Extract the [x, y] coordinate from the center of the cell holding the provided text.  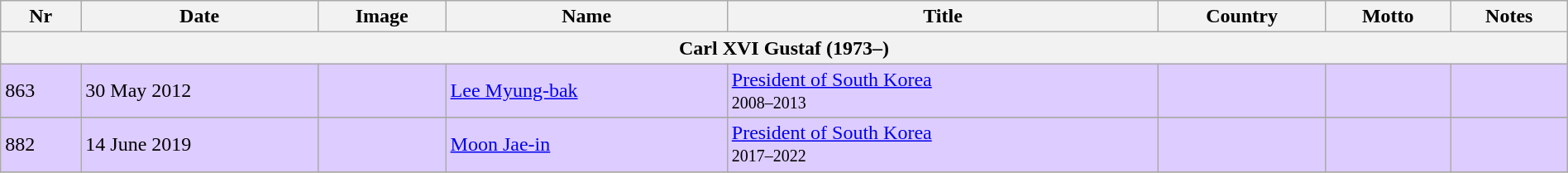
882 [41, 144]
863 [41, 91]
14 June 2019 [200, 144]
Title [943, 17]
President of South Korea2008–2013 [943, 91]
Notes [1508, 17]
30 May 2012 [200, 91]
Date [200, 17]
President of South Korea2017–2022 [943, 144]
Country [1242, 17]
Lee Myung-bak [586, 91]
Image [382, 17]
Carl XVI Gustaf (1973–) [784, 48]
Motto [1388, 17]
Moon Jae-in [586, 144]
Nr [41, 17]
Name [586, 17]
